Return (x, y) of the center of cell containing provided text 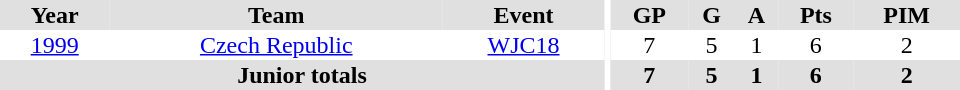
G (711, 15)
Team (276, 15)
A (757, 15)
Event (524, 15)
WJC18 (524, 45)
Year (54, 15)
Junior totals (302, 75)
PIM (906, 15)
GP (649, 15)
1999 (54, 45)
Czech Republic (276, 45)
Pts (816, 15)
